Extract the (x, y) coordinate from the center of the cell holding the provided text.  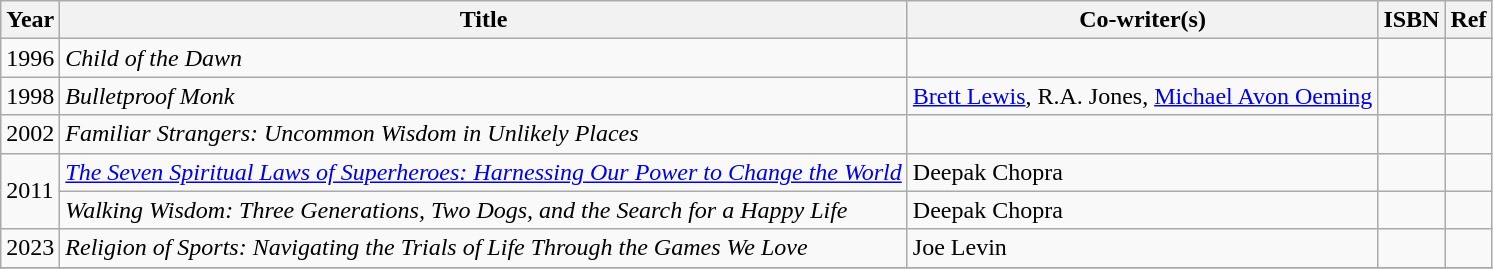
Co-writer(s) (1142, 20)
2023 (30, 248)
Bulletproof Monk (484, 96)
2011 (30, 191)
Brett Lewis, R.A. Jones, Michael Avon Oeming (1142, 96)
Year (30, 20)
Title (484, 20)
Joe Levin (1142, 248)
Religion of Sports: Navigating the Trials of Life Through the Games We Love (484, 248)
Ref (1468, 20)
Child of the Dawn (484, 58)
Familiar Strangers: Uncommon Wisdom in Unlikely Places (484, 134)
1996 (30, 58)
2002 (30, 134)
ISBN (1412, 20)
1998 (30, 96)
The Seven Spiritual Laws of Superheroes: Harnessing Our Power to Change the World (484, 172)
Walking Wisdom: Three Generations, Two Dogs, and the Search for a Happy Life (484, 210)
